Capture the cell that displays the provided text and extract its (X, Y) central coordinate. 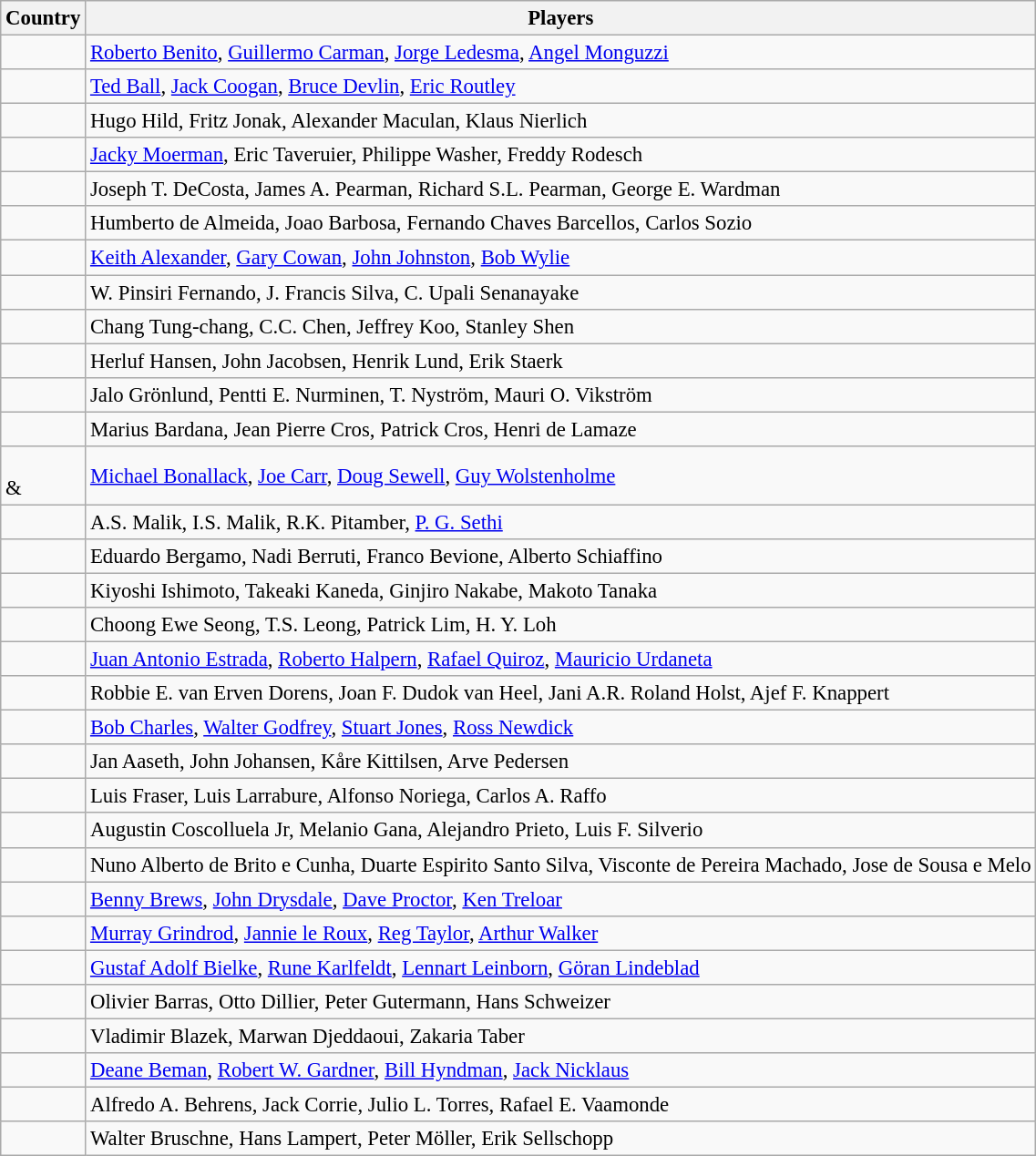
& (44, 476)
Players (561, 18)
Deane Beman, Robert W. Gardner, Bill Hyndman, Jack Nicklaus (561, 1070)
Kiyoshi Ishimoto, Takeaki Kaneda, Ginjiro Nakabe, Makoto Tanaka (561, 590)
Alfredo A. Behrens, Jack Corrie, Julio L. Torres, Rafael E. Vaamonde (561, 1104)
A.S. Malik, I.S. Malik, R.K. Pitamber, P. G. Sethi (561, 522)
Joseph T. DeCosta, James A. Pearman, Richard S.L. Pearman, George E. Wardman (561, 189)
Luis Fraser, Luis Larrabure, Alfonso Noriega, Carlos A. Raffo (561, 796)
Augustin Coscolluela Jr, Melanio Gana, Alejandro Prieto, Luis F. Silverio (561, 831)
Benny Brews, John Drysdale, Dave Proctor, Ken Treloar (561, 899)
Michael Bonallack, Joe Carr, Doug Sewell, Guy Wolstenholme (561, 476)
Hugo Hild, Fritz Jonak, Alexander Maculan, Klaus Nierlich (561, 121)
Chang Tung-chang, C.C. Chen, Jeffrey Koo, Stanley Shen (561, 326)
Gustaf Adolf Bielke, Rune Karlfeldt, Lennart Leinborn, Göran Lindeblad (561, 967)
Marius Bardana, Jean Pierre Cros, Patrick Cros, Henri de Lamaze (561, 429)
Jalo Grönlund, Pentti E. Nurminen, T. Nyström, Mauri O. Vikström (561, 394)
Murray Grindrod, Jannie le Roux, Reg Taylor, Arthur Walker (561, 933)
Ted Ball, Jack Coogan, Bruce Devlin, Eric Routley (561, 87)
Nuno Alberto de Brito e Cunha, Duarte Espirito Santo Silva, Visconte de Pereira Machado, Jose de Sousa e Melo (561, 864)
Walter Bruschne, Hans Lampert, Peter Möller, Erik Sellschopp (561, 1139)
Olivier Barras, Otto Dillier, Peter Gutermann, Hans Schweizer (561, 1002)
W. Pinsiri Fernando, J. Francis Silva, C. Upali Senanayake (561, 292)
Jan Aaseth, John Johansen, Kåre Kittilsen, Arve Pedersen (561, 762)
Country (44, 18)
Eduardo Bergamo, Nadi Berruti, Franco Bevione, Alberto Schiaffino (561, 557)
Choong Ewe Seong, T.S. Leong, Patrick Lim, H. Y. Loh (561, 625)
Juan Antonio Estrada, Roberto Halpern, Rafael Quiroz, Mauricio Urdaneta (561, 660)
Vladimir Blazek, Marwan Djeddaoui, Zakaria Taber (561, 1036)
Jacky Moerman, Eric Taveruier, Philippe Washer, Freddy Rodesch (561, 155)
Keith Alexander, Gary Cowan, John Johnston, Bob Wylie (561, 258)
Bob Charles, Walter Godfrey, Stuart Jones, Ross Newdick (561, 728)
Roberto Benito, Guillermo Carman, Jorge Ledesma, Angel Monguzzi (561, 53)
Herluf Hansen, John Jacobsen, Henrik Lund, Erik Staerk (561, 361)
Robbie E. van Erven Dorens, Joan F. Dudok van Heel, Jani A.R. Roland Holst, Ajef F. Knappert (561, 693)
Humberto de Almeida, Joao Barbosa, Fernando Chaves Barcellos, Carlos Sozio (561, 223)
